From the cell containing the given text, extract its center point as [x, y] coordinate. 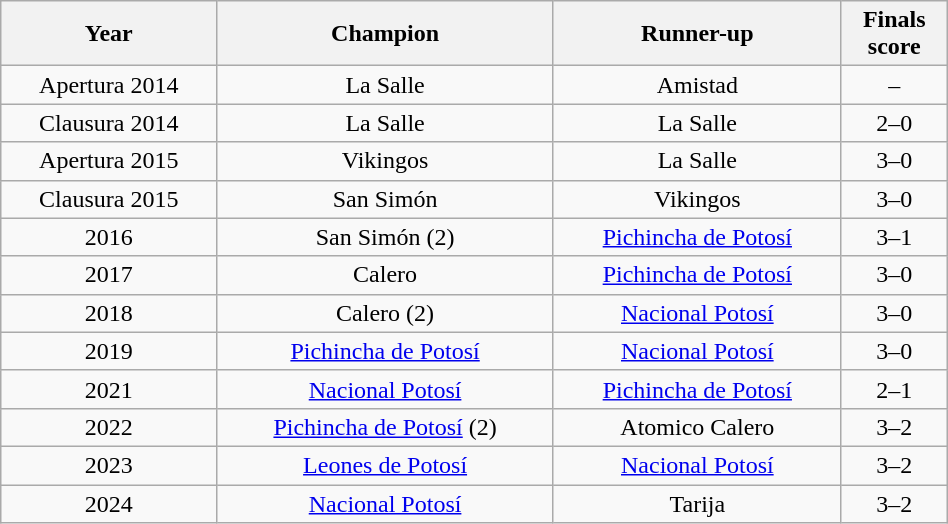
3–1 [894, 237]
Clausura 2014 [109, 123]
2021 [109, 389]
2024 [109, 503]
2–1 [894, 389]
2016 [109, 237]
Leones de Potosí [386, 465]
2018 [109, 313]
Tarija [697, 503]
San Simón [386, 199]
Atomico Calero [697, 427]
Calero (2) [386, 313]
2017 [109, 275]
Year [109, 34]
Apertura 2015 [109, 161]
Pichincha de Potosí (2) [386, 427]
– [894, 85]
2023 [109, 465]
2019 [109, 351]
Clausura 2015 [109, 199]
Finalsscore [894, 34]
2022 [109, 427]
Amistad [697, 85]
Apertura 2014 [109, 85]
Champion [386, 34]
Runner-up [697, 34]
2–0 [894, 123]
Calero [386, 275]
San Simón (2) [386, 237]
